Return [X, Y] of the center of cell containing provided text 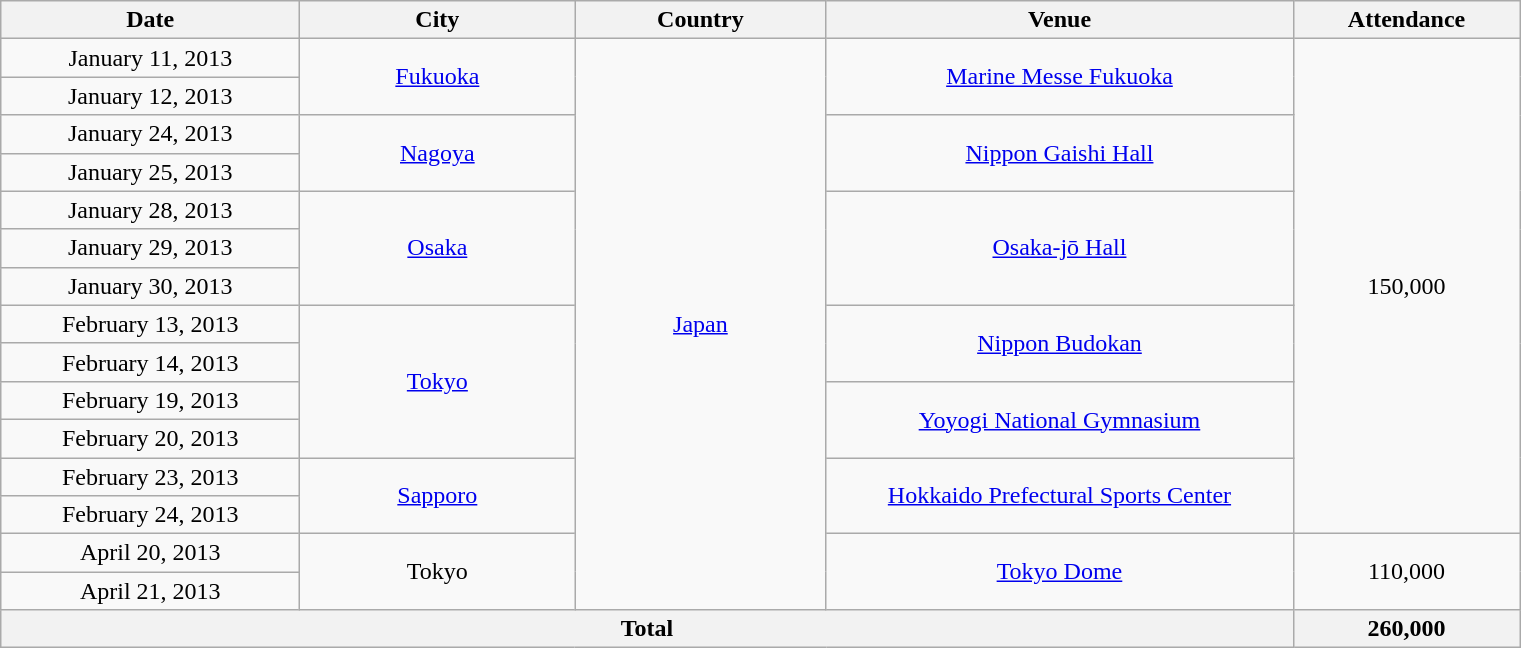
January 12, 2013 [150, 96]
Nippon Budokan [1060, 343]
Country [700, 20]
150,000 [1406, 286]
Japan [700, 324]
Osaka-jō Hall [1060, 248]
City [438, 20]
February 14, 2013 [150, 362]
February 20, 2013 [150, 438]
Total [647, 629]
Sapporo [438, 496]
Venue [1060, 20]
February 13, 2013 [150, 324]
April 21, 2013 [150, 591]
January 24, 2013 [150, 134]
Marine Messe Fukuoka [1060, 77]
110,000 [1406, 572]
January 11, 2013 [150, 58]
January 25, 2013 [150, 172]
Date [150, 20]
February 24, 2013 [150, 515]
January 29, 2013 [150, 248]
January 28, 2013 [150, 210]
Nagoya [438, 153]
February 19, 2013 [150, 400]
Osaka [438, 248]
Tokyo Dome [1060, 572]
Yoyogi National Gymnasium [1060, 419]
260,000 [1406, 629]
April 20, 2013 [150, 553]
Fukuoka [438, 77]
January 30, 2013 [150, 286]
Hokkaido Prefectural Sports Center [1060, 496]
Attendance [1406, 20]
February 23, 2013 [150, 477]
Nippon Gaishi Hall [1060, 153]
